Search for the cell housing the specified text and yield its (x, y) center coordinate. 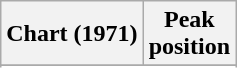
Peakposition (189, 34)
Chart (1971) (72, 34)
